Extract the (X, Y) coordinate from the center of the cell holding the provided text.  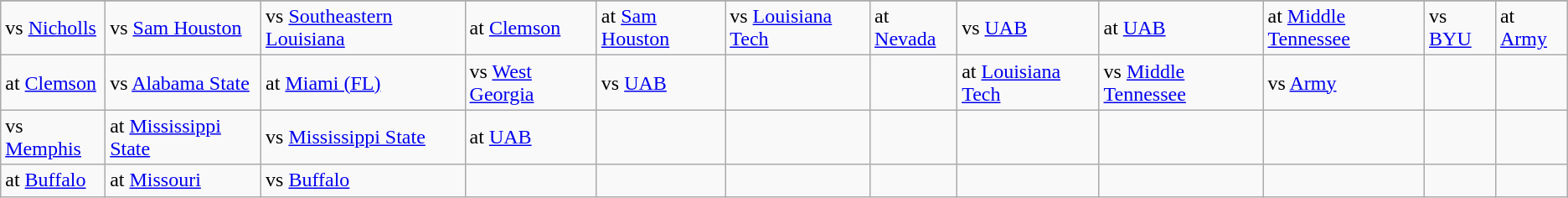
vs Memphis (54, 138)
vs West Georgia (531, 82)
vs Southeastern Louisiana (364, 29)
vs BYU (1461, 29)
at Sam Houston (660, 29)
at Army (1531, 29)
at Buffalo (54, 180)
vs Army (1344, 82)
vs Buffalo (364, 180)
at Miami (FL) (364, 82)
vs Alabama State (183, 82)
at Nevada (914, 29)
vs Mississippi State (364, 138)
vs Sam Houston (183, 29)
vs Nicholls (54, 29)
at Missouri (183, 180)
at Mississippi State (183, 138)
vs Middle Tennessee (1181, 82)
at Middle Tennessee (1344, 29)
vs Louisiana Tech (797, 29)
at Louisiana Tech (1029, 82)
